Output the [x, y] coordinate of the center of the cell containing the given text.  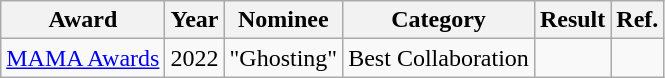
2022 [194, 58]
Year [194, 20]
Result [572, 20]
Award [83, 20]
"Ghosting" [284, 58]
Category [439, 20]
MAMA Awards [83, 58]
Nominee [284, 20]
Ref. [638, 20]
Best Collaboration [439, 58]
